Output the [X, Y] coordinate of the center of the cell containing the given text.  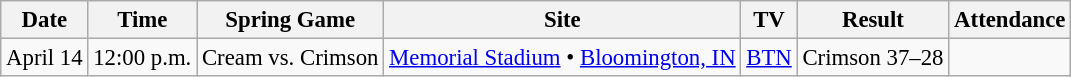
Cream vs. Crimson [290, 58]
Spring Game [290, 20]
Date [44, 20]
Time [142, 20]
Memorial Stadium • Bloomington, IN [562, 58]
April 14 [44, 58]
12:00 p.m. [142, 58]
TV [769, 20]
BTN [769, 58]
Crimson 37–28 [873, 58]
Site [562, 20]
Attendance [1010, 20]
Result [873, 20]
